Find where the given text appears and provide that cell's center as [X, Y] coordinate. 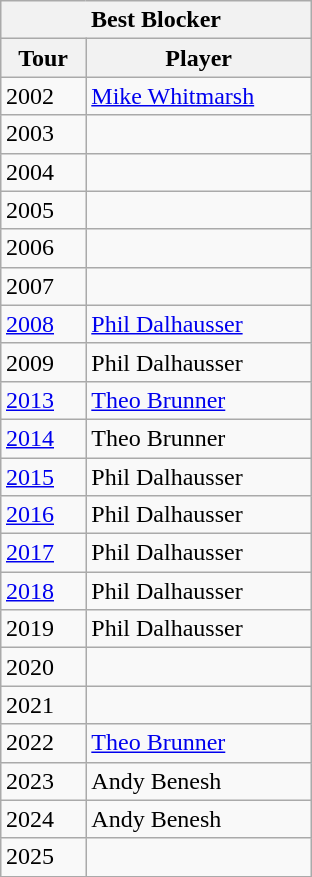
2005 [42, 210]
2013 [42, 400]
2006 [42, 248]
2025 [42, 857]
2003 [42, 134]
2008 [42, 324]
2018 [42, 591]
2021 [42, 705]
2019 [42, 629]
Player [199, 58]
Mike Whitmarsh [199, 96]
2020 [42, 667]
2004 [42, 172]
2023 [42, 781]
2009 [42, 362]
Best Blocker [156, 20]
2024 [42, 819]
2014 [42, 438]
2002 [42, 96]
2022 [42, 743]
2016 [42, 515]
2017 [42, 553]
2015 [42, 477]
Tour [42, 58]
2007 [42, 286]
